Identify which cell holds the provided text, then report its [x, y] central coordinate. 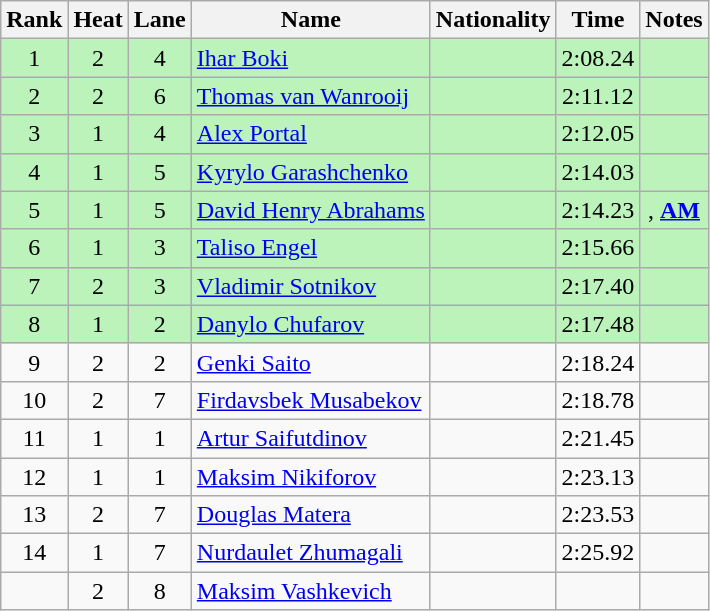
Taliso Engel [310, 248]
2:14.23 [598, 210]
11 [34, 438]
2:18.78 [598, 400]
Artur Saifutdinov [310, 438]
13 [34, 515]
2:18.24 [598, 362]
12 [34, 477]
2:25.92 [598, 553]
Heat [98, 20]
2:17.40 [598, 286]
Douglas Matera [310, 515]
Name [310, 20]
Lane [160, 20]
2:17.48 [598, 324]
Maksim Vashkevich [310, 591]
10 [34, 400]
2:15.66 [598, 248]
Alex Portal [310, 134]
Kyrylo Garashchenko [310, 172]
Maksim Nikiforov [310, 477]
Thomas van Wanrooij [310, 96]
2:11.12 [598, 96]
2:23.53 [598, 515]
Nationality [493, 20]
Danylo Chufarov [310, 324]
2:08.24 [598, 58]
, AM [674, 210]
Firdavsbek Musabekov [310, 400]
2:21.45 [598, 438]
David Henry Abrahams [310, 210]
Ihar Boki [310, 58]
Time [598, 20]
2:23.13 [598, 477]
14 [34, 553]
Rank [34, 20]
Notes [674, 20]
9 [34, 362]
Genki Saito [310, 362]
Nurdaulet Zhumagali [310, 553]
2:14.03 [598, 172]
2:12.05 [598, 134]
Vladimir Sotnikov [310, 286]
